Extract the [X, Y] coordinate from the center of the cell holding the provided text.  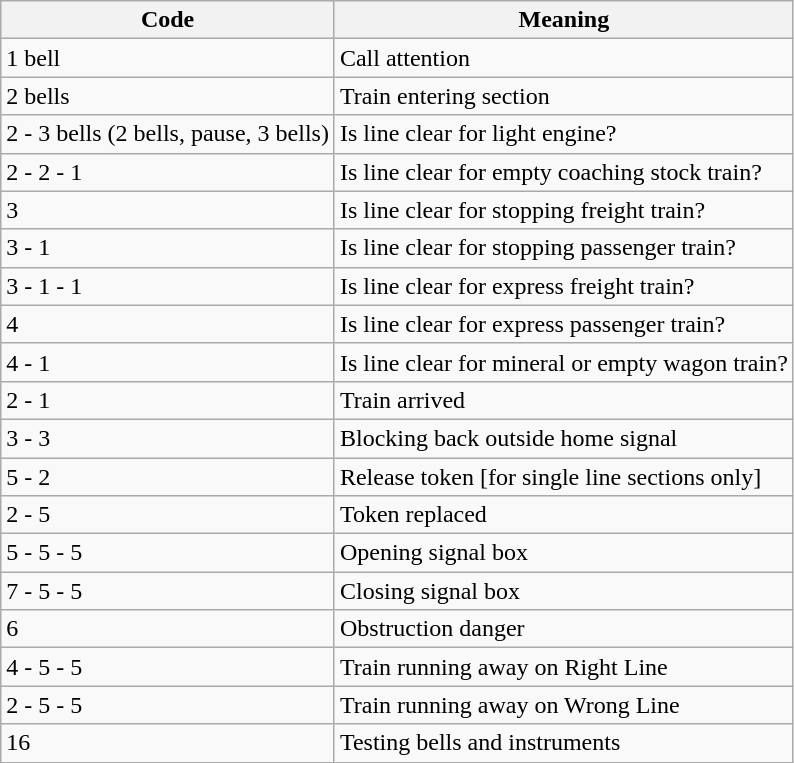
Is line clear for express passenger train? [564, 324]
2 bells [168, 96]
Release token [for single line sections only] [564, 477]
Is line clear for stopping passenger train? [564, 248]
6 [168, 629]
3 - 1 [168, 248]
Obstruction danger [564, 629]
3 [168, 210]
Blocking back outside home signal [564, 438]
Train running away on Wrong Line [564, 705]
3 - 3 [168, 438]
7 - 5 - 5 [168, 591]
Train running away on Right Line [564, 667]
2 - 5 - 5 [168, 705]
Is line clear for empty coaching stock train? [564, 172]
Call attention [564, 58]
2 - 2 - 1 [168, 172]
Closing signal box [564, 591]
Meaning [564, 20]
Train arrived [564, 400]
16 [168, 743]
Train entering section [564, 96]
4 [168, 324]
2 - 1 [168, 400]
Testing bells and instruments [564, 743]
Is line clear for mineral or empty wagon train? [564, 362]
Opening signal box [564, 553]
1 bell [168, 58]
2 - 3 bells (2 bells, pause, 3 bells) [168, 134]
Code [168, 20]
5 - 5 - 5 [168, 553]
2 - 5 [168, 515]
Token replaced [564, 515]
Is line clear for stopping freight train? [564, 210]
4 - 1 [168, 362]
5 - 2 [168, 477]
4 - 5 - 5 [168, 667]
3 - 1 - 1 [168, 286]
Is line clear for express freight train? [564, 286]
Is line clear for light engine? [564, 134]
